From the cell containing the given text, extract its center point as (X, Y) coordinate. 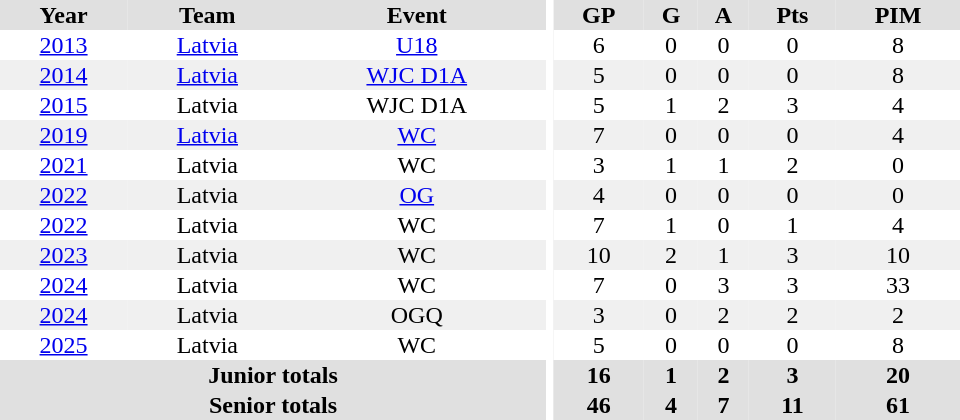
2015 (64, 105)
A (724, 15)
Junior totals (273, 375)
6 (600, 45)
PIM (898, 15)
G (671, 15)
Senior totals (273, 405)
20 (898, 375)
U18 (417, 45)
61 (898, 405)
GP (600, 15)
2014 (64, 75)
46 (600, 405)
2021 (64, 165)
2019 (64, 135)
2023 (64, 255)
Year (64, 15)
33 (898, 285)
2025 (64, 345)
Event (417, 15)
11 (792, 405)
Pts (792, 15)
OG (417, 195)
OGQ (417, 315)
16 (600, 375)
Team (207, 15)
2013 (64, 45)
